Search for the cell housing the specified text and yield its (x, y) center coordinate. 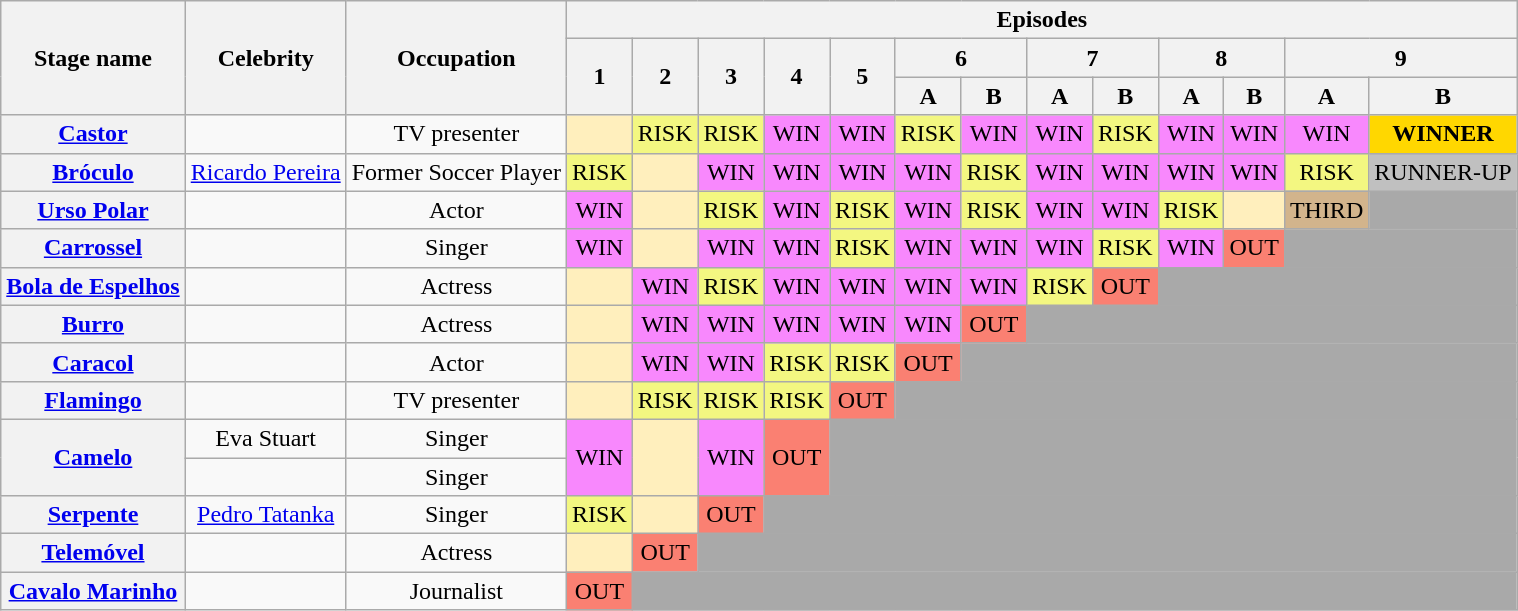
Stage name (93, 58)
Flamingo (93, 400)
Eva Stuart (266, 438)
7 (1092, 58)
9 (1400, 58)
Ricardo Pereira (266, 172)
THIRD (1326, 210)
Occupation (456, 58)
4 (797, 77)
5 (863, 77)
3 (731, 77)
Bróculo (93, 172)
Journalist (456, 591)
1 (600, 77)
8 (1221, 58)
Serpente (93, 515)
2 (665, 77)
Episodes (1042, 20)
Castor (93, 134)
Celebrity (266, 58)
6 (960, 58)
WINNER (1443, 134)
Urso Polar (93, 210)
RUNNER-UP (1443, 172)
Former Soccer Player (456, 172)
Carrossel (93, 248)
Caracol (93, 362)
Burro (93, 324)
Cavalo Marinho (93, 591)
Camelo (93, 457)
Telemóvel (93, 553)
Bola de Espelhos (93, 286)
Pedro Tatanka (266, 515)
